Determine the (x, y) coordinate at the center of the cell enclosing the given text.  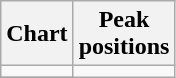
Peak positions (124, 34)
Chart (37, 34)
